Identify which cell holds the provided text, then report its (X, Y) central coordinate. 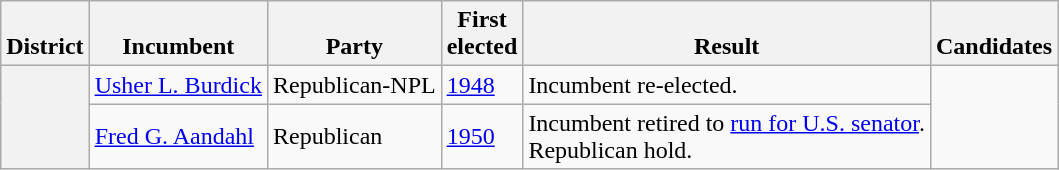
Candidates (994, 34)
Result (727, 34)
Incumbent (178, 34)
Usher L. Burdick (178, 85)
Republican (354, 136)
Incumbent retired to run for U.S. senator.Republican hold. (727, 136)
1950 (482, 136)
Fred G. Aandahl (178, 136)
1948 (482, 85)
Firstelected (482, 34)
Incumbent re-elected. (727, 85)
Republican-NPL (354, 85)
Party (354, 34)
District (45, 34)
